Return (x, y) of the center of cell containing provided text 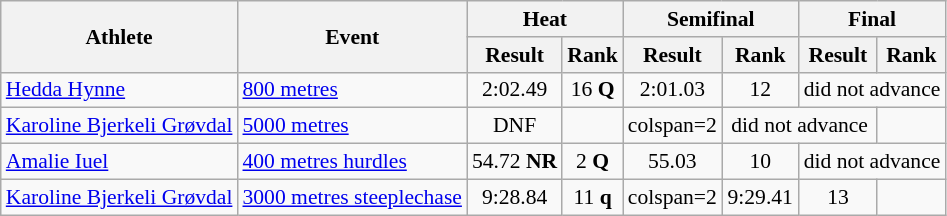
13 (838, 197)
11 q (592, 197)
800 metres (352, 90)
Final (872, 19)
12 (760, 90)
Hedda Hynne (120, 90)
Heat (545, 19)
9:28.84 (514, 197)
2 Q (592, 162)
3000 metres steeplechase (352, 197)
54.72 NR (514, 162)
2:02.49 (514, 90)
5000 metres (352, 126)
400 metres hurdles (352, 162)
2:01.03 (672, 90)
DNF (514, 126)
16 Q (592, 90)
10 (760, 162)
Semifinal (711, 19)
Amalie Iuel (120, 162)
Event (352, 36)
9:29.41 (760, 197)
Athlete (120, 36)
55.03 (672, 162)
